For the text-containing cell, return its midpoint in [X, Y] coordinate format. 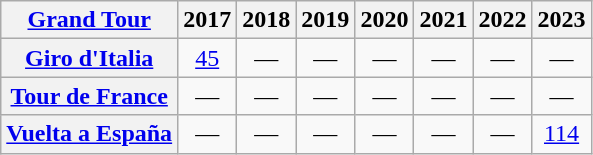
45 [208, 58]
2023 [562, 20]
Vuelta a España [90, 134]
2021 [444, 20]
2018 [266, 20]
Grand Tour [90, 20]
Tour de France [90, 96]
Giro d'Italia [90, 58]
2022 [502, 20]
2017 [208, 20]
2019 [326, 20]
2020 [384, 20]
114 [562, 134]
